Search for the cell housing the specified text and yield its (X, Y) center coordinate. 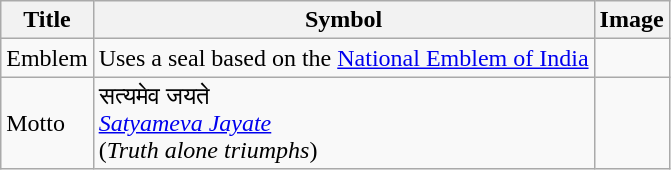
Title (47, 20)
Emblem (47, 58)
Symbol (344, 20)
Motto (47, 123)
Image (632, 20)
Uses a seal based on the National Emblem of India (344, 58)
सत्यमेव जयते Satyameva Jayate (Truth alone triumphs) (344, 123)
